Detect which cell encompasses the target text, then output its (x, y) center coordinate. 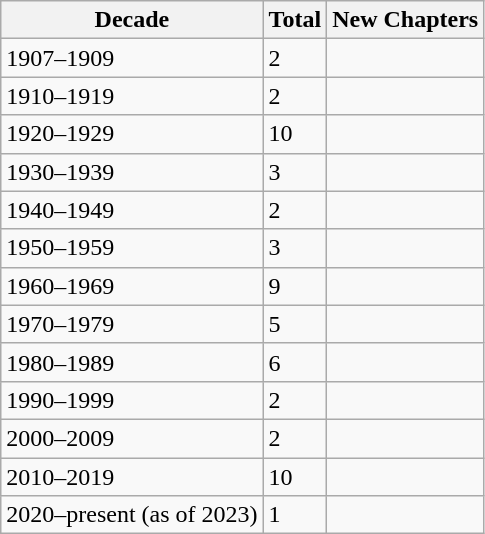
Decade (132, 20)
2000–2009 (132, 438)
1990–1999 (132, 400)
1950–1959 (132, 248)
1930–1939 (132, 172)
Total (295, 20)
New Chapters (406, 20)
1960–1969 (132, 286)
2020–present (as of 2023) (132, 515)
9 (295, 286)
1970–1979 (132, 324)
5 (295, 324)
1 (295, 515)
1980–1989 (132, 362)
1910–1919 (132, 96)
6 (295, 362)
2010–2019 (132, 477)
1920–1929 (132, 134)
1940–1949 (132, 210)
1907–1909 (132, 58)
